Determine the [x, y] coordinate at the center of the cell enclosing the given text.  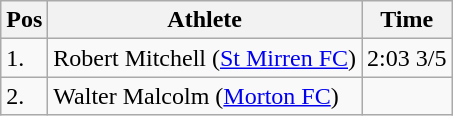
2. [24, 96]
1. [24, 58]
2:03 3/5 [407, 58]
Pos [24, 20]
Walter Malcolm (Morton FC) [205, 96]
Time [407, 20]
Robert Mitchell (St Mirren FC) [205, 58]
Athlete [205, 20]
